Pinpoint the cell where the given text exists, returning its (X, Y) midpoint coordinate. 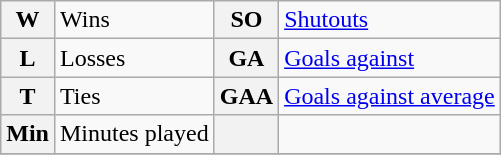
GAA (246, 96)
W (28, 20)
GA (246, 58)
Ties (134, 96)
Minutes played (134, 134)
Goals against (390, 58)
Wins (134, 20)
T (28, 96)
Goals against average (390, 96)
SO (246, 20)
Losses (134, 58)
L (28, 58)
Shutouts (390, 20)
Min (28, 134)
